For the text-containing cell, return its midpoint in [X, Y] coordinate format. 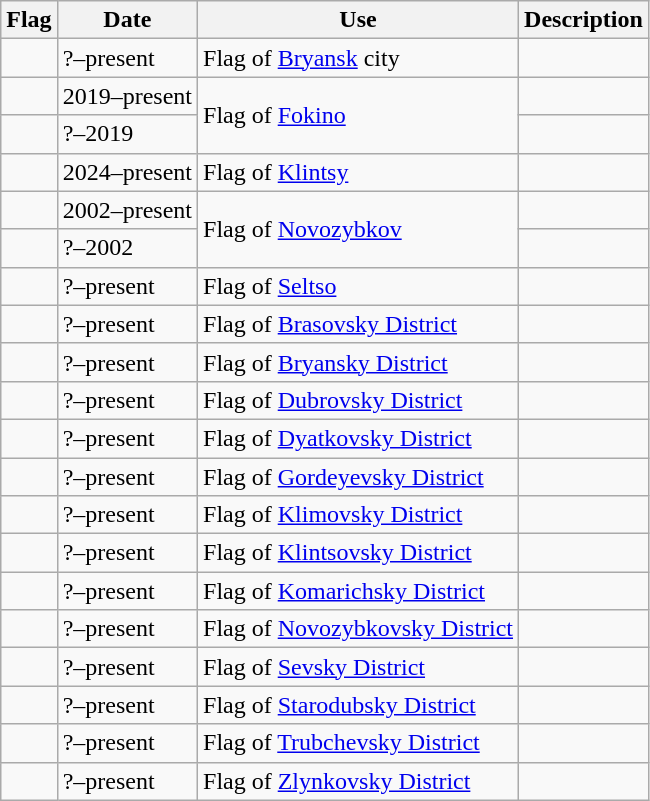
Flag of Gordeyevsky District [358, 477]
Flag of Sevsky District [358, 667]
Flag of Klintsy [358, 172]
Flag of Klintsovsky District [358, 553]
Description [584, 20]
2019–present [127, 96]
Flag of Klimovsky District [358, 515]
?–2019 [127, 134]
Flag of Novozybkov [358, 229]
?–2002 [127, 248]
Flag of Dyatkovsky District [358, 438]
Use [358, 20]
2024–present [127, 172]
Flag of Komarichsky District [358, 591]
Flag [29, 20]
Flag of Seltso [358, 286]
Flag of Fokino [358, 115]
Flag of Dubrovsky District [358, 400]
2002–present [127, 210]
Flag of Bryansky District [358, 362]
Flag of Bryansk city [358, 58]
Date [127, 20]
Flag of Zlynkovsky District [358, 781]
Flag of Brasovsky District [358, 324]
Flag of Starodubsky District [358, 705]
Flag of Trubchevsky District [358, 743]
Flag of Novozybkovsky District [358, 629]
